Provide the (x, y) coordinate of the cell's center where the given text is located.  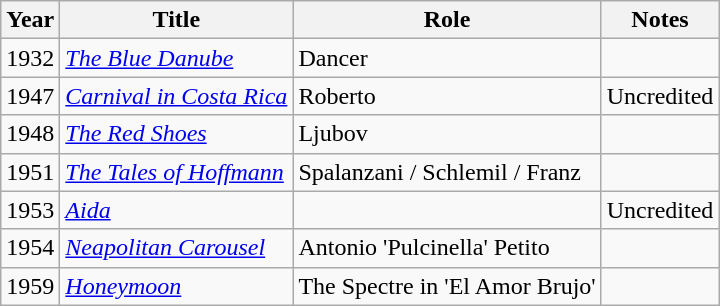
Dancer (447, 58)
Roberto (447, 96)
1951 (30, 172)
Year (30, 20)
Carnival in Costa Rica (176, 96)
Title (176, 20)
The Spectre in 'El Amor Brujo' (447, 286)
Honeymoon (176, 286)
1959 (30, 286)
Aida (176, 210)
1932 (30, 58)
Neapolitan Carousel (176, 248)
1954 (30, 248)
Spalanzani / Schlemil / Franz (447, 172)
The Tales of Hoffmann (176, 172)
Antonio 'Pulcinella' Petito (447, 248)
1948 (30, 134)
Role (447, 20)
Notes (660, 20)
Ljubov (447, 134)
1953 (30, 210)
The Blue Danube (176, 58)
1947 (30, 96)
The Red Shoes (176, 134)
